From the cell containing the given text, extract its center point as (X, Y) coordinate. 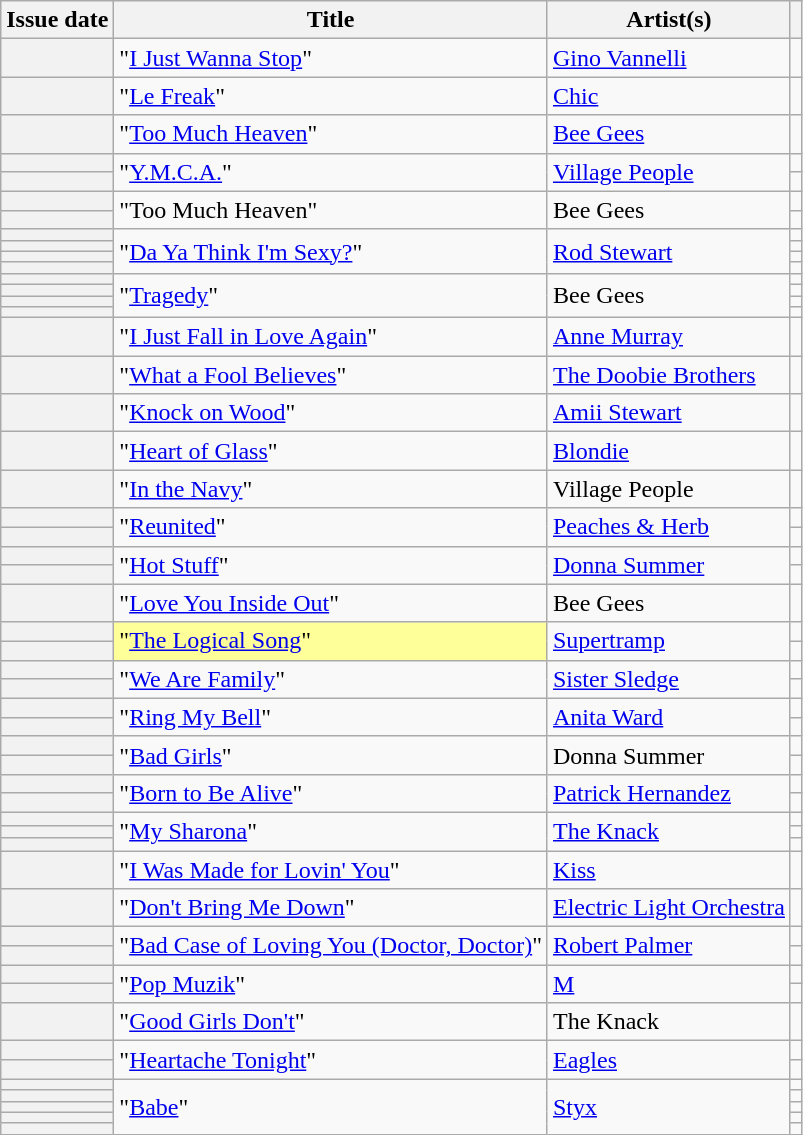
Anita Ward (668, 717)
Artist(s) (668, 20)
Patrick Hernandez (668, 793)
"Love You Inside Out" (331, 603)
"My Sharona" (331, 831)
"Tragedy" (331, 295)
"Born to Be Alive" (331, 793)
Anne Murray (668, 337)
"Da Ya Think I'm Sexy?" (331, 251)
"Bad Girls" (331, 755)
Gino Vannelli (668, 58)
"Good Girls Don't" (331, 1022)
"Don't Bring Me Down" (331, 908)
Issue date (58, 20)
"In the Navy" (331, 489)
"Reunited" (331, 527)
"Le Freak" (331, 96)
Eagles (668, 1060)
"I Just Wanna Stop" (331, 58)
Chic (668, 96)
"Knock on Wood" (331, 413)
Blondie (668, 451)
Peaches & Herb (668, 527)
"Babe" (331, 1106)
The Doobie Brothers (668, 375)
"Hot Stuff" (331, 565)
M (668, 984)
Electric Light Orchestra (668, 908)
"Ring My Bell" (331, 717)
Title (331, 20)
"The Logical Song" (331, 641)
Rod Stewart (668, 251)
"I Just Fall in Love Again" (331, 337)
Supertramp (668, 641)
Kiss (668, 869)
Amii Stewart (668, 413)
"Bad Case of Loving You (Doctor, Doctor)" (331, 946)
"Pop Muzik" (331, 984)
"What a Fool Believes" (331, 375)
Styx (668, 1106)
Sister Sledge (668, 679)
"Heart of Glass" (331, 451)
"Y.M.C.A." (331, 172)
"Heartache Tonight" (331, 1060)
Robert Palmer (668, 946)
"We Are Family" (331, 679)
"I Was Made for Lovin' You" (331, 869)
